Find where the given text appears and provide that cell's center as (x, y) coordinate. 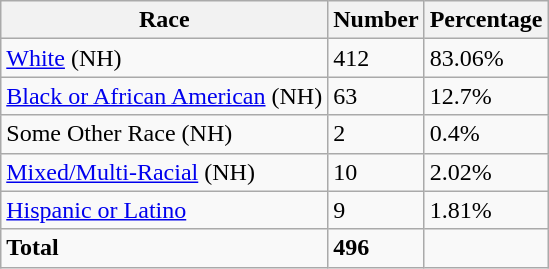
496 (376, 248)
12.7% (486, 96)
83.06% (486, 58)
Hispanic or Latino (164, 210)
Percentage (486, 20)
White (NH) (164, 58)
63 (376, 96)
0.4% (486, 134)
10 (376, 172)
2.02% (486, 172)
Total (164, 248)
Mixed/Multi-Racial (NH) (164, 172)
1.81% (486, 210)
2 (376, 134)
Race (164, 20)
Black or African American (NH) (164, 96)
Number (376, 20)
Some Other Race (NH) (164, 134)
9 (376, 210)
412 (376, 58)
